Output the (x, y) coordinate of the center of the cell containing the given text.  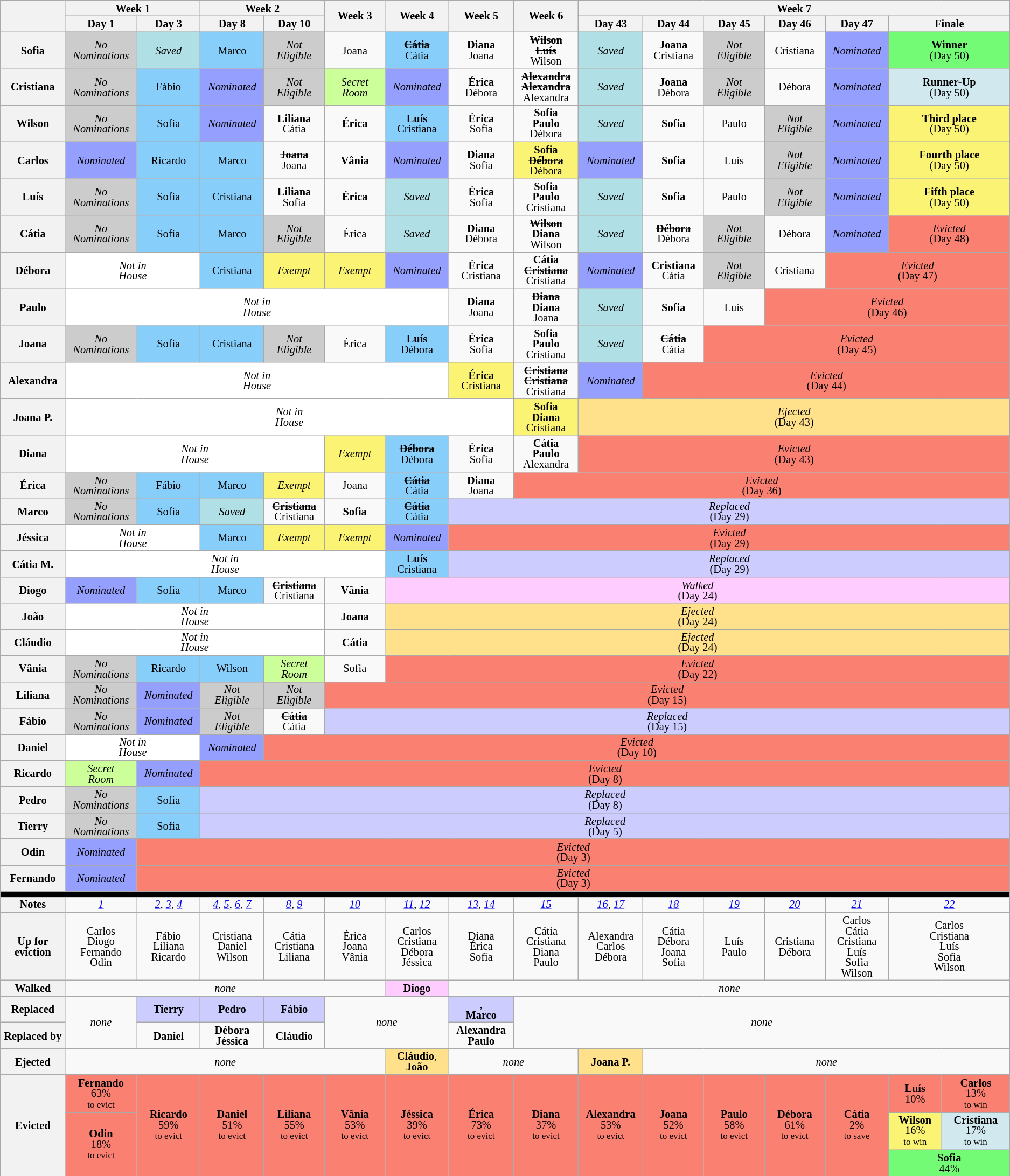
Runner-Up(Day 50) (949, 87)
Ricardo59%to evict (169, 1125)
,Marco (481, 1009)
JoanaDébora (673, 87)
Fernando63%to evict (101, 1094)
DianaDébora (481, 233)
Cristiana17%to win (976, 1131)
AlexandraCarlosDébora (611, 947)
DianaSofia (481, 160)
Diana37%to evict (546, 1125)
CarlosCátiaCristianaLuísSofiaWilson (857, 947)
Week 3 (354, 16)
1 (101, 905)
Week 7 (794, 8)
13, 14 (481, 905)
Day 3 (169, 24)
AlexandraPaulo (481, 1035)
CátiaCristianaCristiana (546, 270)
ÉricaJoanaVânia (354, 947)
Evicted(Day 36) (762, 486)
Week 6 (546, 16)
Odin18%to evict (101, 1144)
Replaced (33, 1009)
Up foreviction (33, 947)
8, 9 (294, 905)
SofiaPauloDébora (546, 123)
Érica73%to evict (481, 1125)
Fernando (33, 878)
Cátia2%to save (857, 1125)
21 (857, 905)
19 (734, 905)
Jéssica39%to evict (417, 1125)
ÉricaDébora (481, 87)
Odin (33, 852)
Evicted(Day 48) (949, 233)
Liliana55%to evict (294, 1125)
Week 4 (417, 16)
DianaDianaJoana (546, 307)
Day 44 (673, 24)
Replaced(Day 15) (667, 720)
Jéssica (33, 537)
LilianaSofia (294, 197)
Evicted(Day 15) (667, 695)
22 (949, 905)
4, 5, 6, 7 (232, 905)
CarlosCristianaLuísSofiaWilson (949, 947)
Cátia M. (33, 563)
CátiaCristianaDianaPaulo (546, 947)
10 (354, 905)
Joana52%to evict (673, 1125)
Evicted(Day 10) (637, 747)
Walked(Day 24) (698, 590)
Third place(Day 50) (949, 123)
11, 12 (417, 905)
Replaced(Day 5) (605, 826)
Evicted(Day 44) (826, 380)
16, 17 (611, 905)
Fifth place(Day 50) (949, 197)
DianaÉricaSofia (481, 947)
Vânia53%to evict (354, 1125)
Carlos13%to win (976, 1094)
2, 3, 4 (169, 905)
Day 43 (611, 24)
Evicted(Day 22) (698, 669)
15 (546, 905)
Evicted(Day 8) (605, 773)
Evicted(Day 47) (918, 270)
Evicted(Day 45) (856, 344)
JoanaJoana (294, 160)
Walked (33, 988)
JoanaCristiana (673, 50)
Day 10 (294, 24)
Ejected (33, 1062)
Liliana (33, 695)
Alexandra (33, 380)
Sofia44% (949, 1163)
CátiaCristianaLiliana (294, 947)
20 (795, 905)
WilsonDianaWilson (546, 233)
Day 46 (795, 24)
Cláudio,João (417, 1062)
Alexandra53%to evict (611, 1125)
Week 5 (481, 16)
João (33, 616)
Week 2 (263, 8)
18 (673, 905)
CristianaDébora (795, 947)
Diana (33, 453)
Finale (949, 24)
WilsonLuísWilson (546, 50)
LilianaCátia (294, 123)
LuísDébora (417, 344)
Fourth place(Day 50) (949, 160)
CarlosCristianaDéboraJéssica (417, 947)
Ejected(Day 43) (794, 417)
Day 1 (101, 24)
Luís10% (915, 1094)
Daniel51%to evict (232, 1125)
LuísPaulo (734, 947)
Evicted (33, 1125)
CristianaCristianaCristiana (546, 380)
Evicted(Day 46) (887, 307)
Evicted(Day 29) (729, 537)
CátiaPauloAlexandra (546, 453)
CarlosDiogoFernandoOdin (101, 947)
Replaced by (33, 1035)
SofiaDianaCristiana (546, 417)
Day 8 (232, 24)
CristianaCátia (673, 270)
Paulo58%to evict (734, 1125)
Winner(Day 50) (949, 50)
Notes (33, 905)
DéboraJéssica (232, 1035)
Replaced(Day 8) (605, 799)
FábioLilianaRicardo (169, 947)
AlexandraAlexandraAlexandra (546, 87)
Week 1 (133, 8)
CristianaDanielWilson (232, 947)
SofiaDéboraDébora (546, 160)
Carlos (33, 160)
Day 45 (734, 24)
CátiaDéboraJoanaSofia (673, 947)
Evicted(Day 43) (794, 453)
Wilson16%to win (915, 1131)
Day 47 (857, 24)
Débora61%to evict (795, 1125)
